Return [x, y] of the center of cell containing provided text 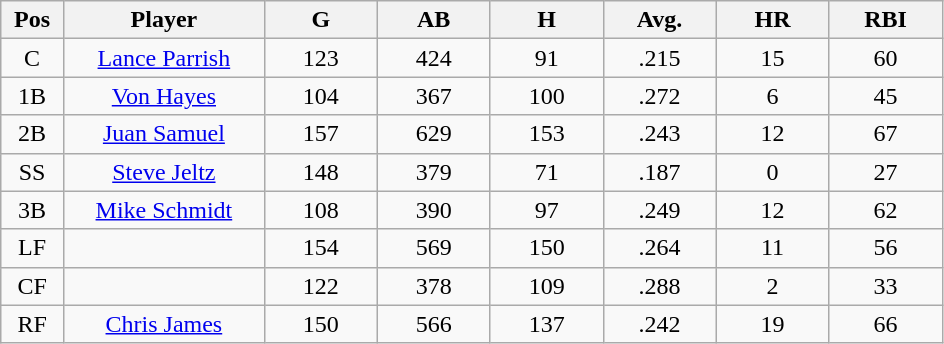
100 [546, 96]
SS [32, 172]
Juan Samuel [164, 134]
.288 [660, 286]
H [546, 20]
Steve Jeltz [164, 172]
2 [772, 286]
3B [32, 210]
378 [434, 286]
.243 [660, 134]
62 [886, 210]
Lance Parrish [164, 58]
.242 [660, 324]
15 [772, 58]
.249 [660, 210]
71 [546, 172]
C [32, 58]
Chris James [164, 324]
629 [434, 134]
19 [772, 324]
G [320, 20]
RF [32, 324]
109 [546, 286]
.272 [660, 96]
60 [886, 58]
122 [320, 286]
566 [434, 324]
1B [32, 96]
2B [32, 134]
108 [320, 210]
6 [772, 96]
424 [434, 58]
Player [164, 20]
91 [546, 58]
67 [886, 134]
148 [320, 172]
CF [32, 286]
LF [32, 248]
.215 [660, 58]
153 [546, 134]
RBI [886, 20]
569 [434, 248]
33 [886, 286]
66 [886, 324]
45 [886, 96]
97 [546, 210]
.264 [660, 248]
Avg. [660, 20]
56 [886, 248]
27 [886, 172]
367 [434, 96]
Pos [32, 20]
HR [772, 20]
157 [320, 134]
123 [320, 58]
11 [772, 248]
Von Hayes [164, 96]
379 [434, 172]
Mike Schmidt [164, 210]
137 [546, 324]
0 [772, 172]
390 [434, 210]
.187 [660, 172]
154 [320, 248]
104 [320, 96]
AB [434, 20]
